Return (x, y) of the center of cell containing provided text 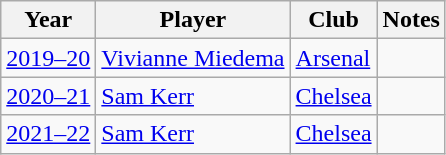
2020–21 (48, 96)
Arsenal (334, 58)
Player (193, 20)
2019–20 (48, 58)
Club (334, 20)
2021–22 (48, 134)
Vivianne Miedema (193, 58)
Year (48, 20)
Notes (411, 20)
